Pinpoint the cell where the given text exists, returning its (X, Y) midpoint coordinate. 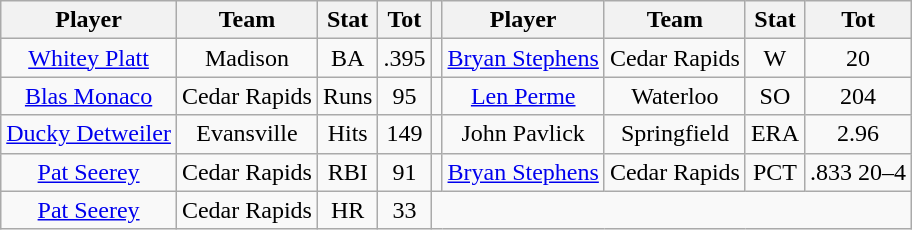
Springfield (674, 134)
BA (347, 58)
PCT (774, 172)
20 (858, 58)
Waterloo (674, 96)
Evansville (246, 134)
Hits (347, 134)
John Pavlick (523, 134)
Whitey Platt (89, 58)
Madison (246, 58)
204 (858, 96)
91 (404, 172)
ERA (774, 134)
Len Perme (523, 96)
95 (404, 96)
HR (347, 210)
Runs (347, 96)
.833 20–4 (858, 172)
Ducky Detweiler (89, 134)
149 (404, 134)
RBI (347, 172)
Blas Monaco (89, 96)
2.96 (858, 134)
.395 (404, 58)
SO (774, 96)
W (774, 58)
33 (404, 210)
